Capture the cell that displays the provided text and extract its [X, Y] central coordinate. 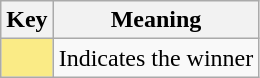
Key [27, 20]
Indicates the winner [156, 58]
Meaning [156, 20]
